Identify which cell holds the provided text, then report its [X, Y] central coordinate. 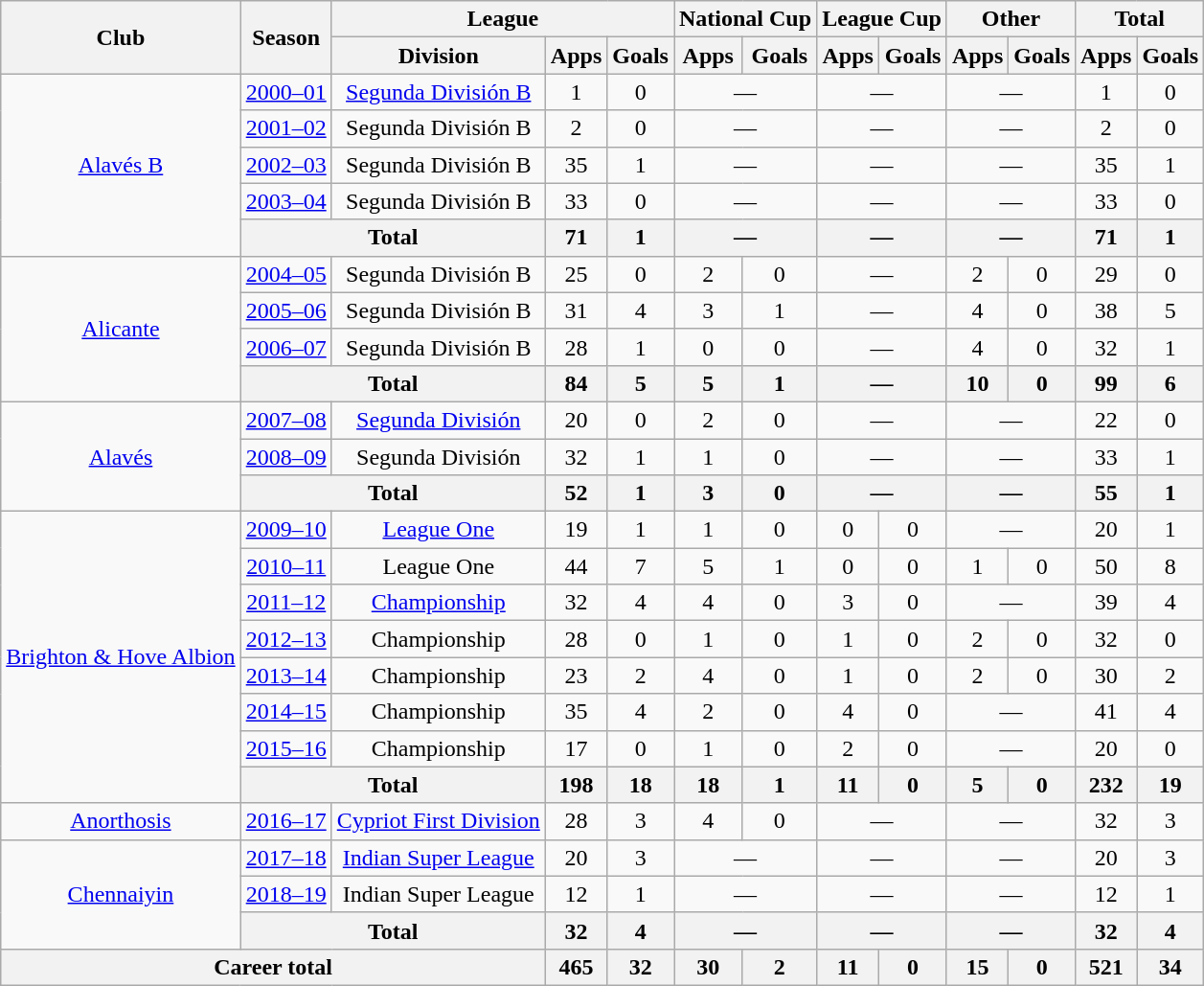
2014–15 [285, 712]
Club [121, 37]
2008–09 [285, 457]
8 [1170, 566]
29 [1106, 274]
Cypriot First Division [439, 821]
Alavés [121, 456]
2007–08 [285, 420]
52 [576, 493]
41 [1106, 712]
2010–11 [285, 566]
6 [1170, 383]
2013–14 [285, 676]
7 [641, 566]
22 [1106, 420]
2002–03 [285, 165]
10 [977, 383]
198 [576, 785]
84 [576, 383]
2003–04 [285, 201]
2012–13 [285, 639]
National Cup [745, 19]
25 [576, 274]
Anorthosis [121, 821]
2015–16 [285, 748]
2004–05 [285, 274]
2005–06 [285, 310]
44 [576, 566]
2016–17 [285, 821]
521 [1106, 967]
50 [1106, 566]
2000–01 [285, 92]
23 [576, 676]
2011–12 [285, 603]
2001–02 [285, 128]
34 [1170, 967]
Division [439, 56]
Alavés B [121, 165]
Season [285, 37]
31 [576, 310]
232 [1106, 785]
55 [1106, 493]
38 [1106, 310]
465 [576, 967]
League [502, 19]
Alicante [121, 329]
League Cup [882, 19]
2009–10 [285, 530]
2018–19 [285, 894]
99 [1106, 383]
Chennaiyin [121, 894]
2017–18 [285, 858]
17 [576, 748]
15 [977, 967]
39 [1106, 603]
2006–07 [285, 347]
Brighton & Hove Albion [121, 657]
Other [1011, 19]
Career total [274, 967]
